From the cell containing the given text, extract its center point as (x, y) coordinate. 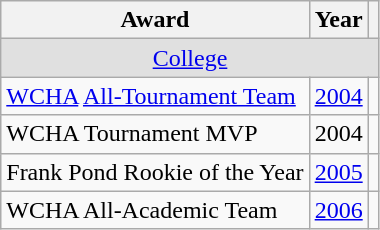
WCHA All-Tournament Team (155, 96)
College (190, 58)
WCHA Tournament MVP (155, 134)
2006 (338, 210)
WCHA All-Academic Team (155, 210)
Frank Pond Rookie of the Year (155, 172)
Year (338, 20)
2005 (338, 172)
Award (155, 20)
